Identify which cell holds the provided text, then report its [X, Y] central coordinate. 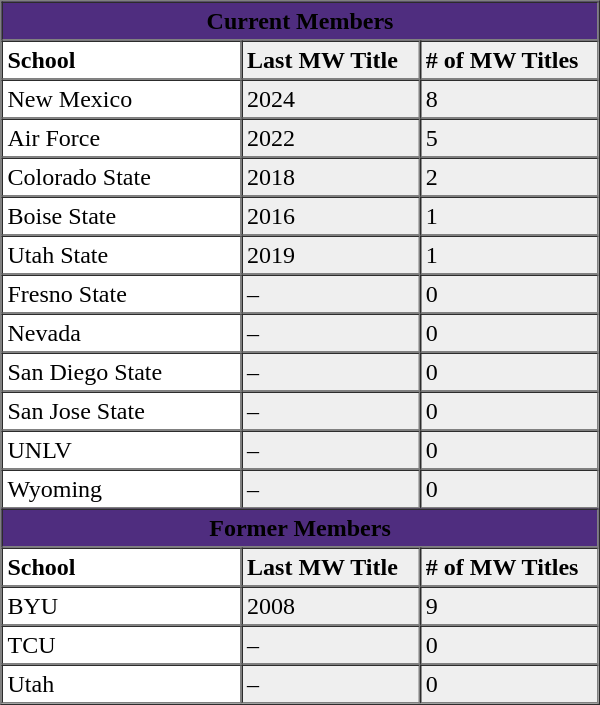
Utah State [122, 256]
2008 [330, 606]
San Jose State [122, 412]
8 [510, 100]
San Diego State [122, 372]
Wyoming [122, 490]
New Mexico [122, 100]
2024 [330, 100]
9 [510, 606]
UNLV [122, 450]
2 [510, 178]
Former Members [300, 528]
2022 [330, 138]
Current Members [300, 22]
Nevada [122, 334]
Boise State [122, 216]
2018 [330, 178]
2019 [330, 256]
Utah [122, 684]
Fresno State [122, 294]
BYU [122, 606]
2016 [330, 216]
TCU [122, 646]
5 [510, 138]
Colorado State [122, 178]
Air Force [122, 138]
